Detect which cell encompasses the target text, then output its (x, y) center coordinate. 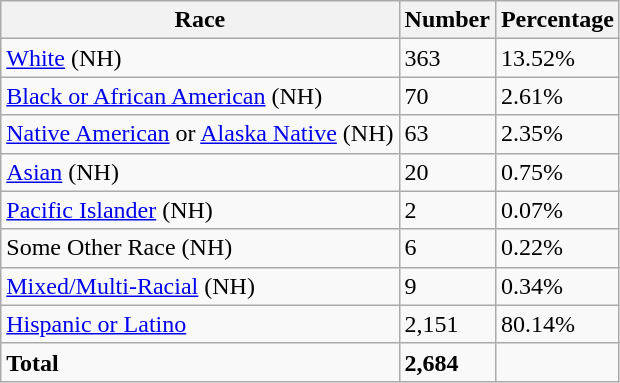
2.35% (557, 134)
0.75% (557, 172)
0.22% (557, 248)
0.34% (557, 286)
Black or African American (NH) (200, 96)
Hispanic or Latino (200, 324)
70 (447, 96)
6 (447, 248)
363 (447, 58)
2,684 (447, 362)
0.07% (557, 210)
Total (200, 362)
Asian (NH) (200, 172)
2,151 (447, 324)
2 (447, 210)
White (NH) (200, 58)
Mixed/Multi-Racial (NH) (200, 286)
20 (447, 172)
2.61% (557, 96)
63 (447, 134)
Pacific Islander (NH) (200, 210)
13.52% (557, 58)
Percentage (557, 20)
Race (200, 20)
80.14% (557, 324)
Number (447, 20)
9 (447, 286)
Some Other Race (NH) (200, 248)
Native American or Alaska Native (NH) (200, 134)
